From the cell containing the given text, extract its center point as [x, y] coordinate. 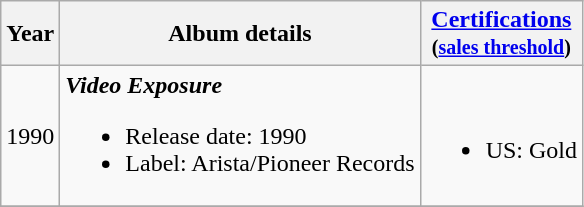
1990 [30, 136]
Album details [240, 34]
US: Gold [501, 136]
Certifications(sales threshold) [501, 34]
Video ExposureRelease date: 1990Label: Arista/Pioneer Records [240, 136]
Year [30, 34]
